Detect which cell encompasses the target text, then output its [X, Y] center coordinate. 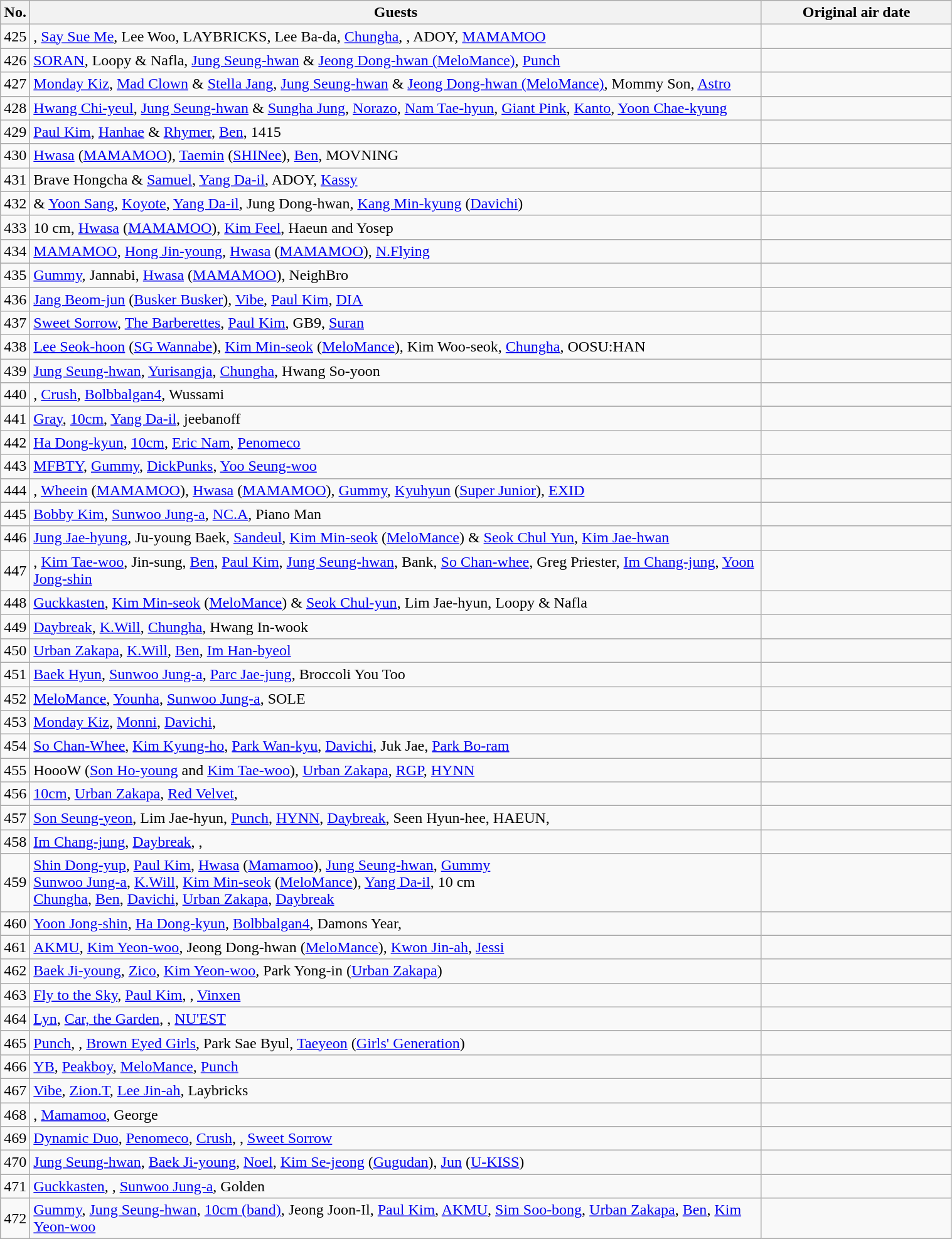
Original air date [856, 13]
MAMAMOO, Hong Jin-young, Hwasa (MAMAMOO), N.Flying [395, 251]
Paul Kim, Hanhae & Rhymer, Ben, 1415 [395, 132]
432 [15, 203]
436 [15, 299]
434 [15, 251]
441 [15, 419]
444 [15, 490]
451 [15, 674]
468 [15, 1114]
Fly to the Sky, Paul Kim, , Vinxen [395, 995]
So Chan-Whee, Kim Kyung-ho, Park Wan-kyu, Davichi, Juk Jae, Park Bo-ram [395, 746]
429 [15, 132]
Monday Kiz, Mad Clown & Stella Jang, Jung Seung-hwan & Jeong Dong-hwan (MeloMance), Mommy Son, Astro [395, 84]
437 [15, 323]
459 [15, 882]
10 cm, Hwasa (MAMAMOO), Kim Feel, Haeun and Yosep [395, 227]
471 [15, 1186]
Bobby Kim, Sunwoo Jung-a, NC.A, Piano Man [395, 514]
No. [15, 13]
10cm, Urban Zakapa, Red Velvet, [395, 794]
426 [15, 60]
Im Chang-jung, Daybreak, , [395, 842]
435 [15, 275]
, Mamamoo, George [395, 1114]
Gummy, Jung Seung-hwan, 10cm (band), Jeong Joon-Il, Paul Kim, AKMU, Sim Soo-bong, Urban Zakapa, Ben, Kim Yeon-woo [395, 1219]
467 [15, 1090]
Gummy, Jannabi, Hwasa (MAMAMOO), NeighBro [395, 275]
453 [15, 722]
Hwang Chi-yeul, Jung Seung-hwan & Sungha Jung, Norazo, Nam Tae-hyun, Giant Pink, Kanto, Yoon Chae-kyung [395, 108]
433 [15, 227]
Punch, , Brown Eyed Girls, Park Sae Byul, Taeyeon (Girls' Generation) [395, 1043]
Sweet Sorrow, The Barberettes, Paul Kim, GB9, Suran [395, 323]
Baek Ji-young, Zico, Kim Yeon-woo, Park Yong-in (Urban Zakapa) [395, 971]
463 [15, 995]
& Yoon Sang, Koyote, Yang Da-il, Jung Dong-hwan, Kang Min-kyung (Davichi) [395, 203]
460 [15, 923]
Jang Beom-jun (Busker Busker), Vibe, Paul Kim, DIA [395, 299]
446 [15, 538]
, Wheein (MAMAMOO), Hwasa (MAMAMOO), Gummy, Kyuhyun (Super Junior), EXID [395, 490]
450 [15, 650]
Gray, 10cm, Yang Da-il, jeebanoff [395, 419]
, Crush, Bolbbalgan4, Wussami [395, 395]
448 [15, 603]
Lyn, Car, the Garden, , NU'EST [395, 1019]
449 [15, 626]
SORAN, Loopy & Nafla, Jung Seung-hwan & Jeong Dong-hwan (MeloMance), Punch [395, 60]
Dynamic Duo, Penomeco, Crush, , Sweet Sorrow [395, 1139]
431 [15, 180]
Guests [395, 13]
447 [15, 570]
462 [15, 971]
469 [15, 1139]
MeloMance, Younha, Sunwoo Jung-a, SOLE [395, 699]
455 [15, 770]
HoooW (Son Ho-young and Kim Tae-woo), Urban Zakapa, RGP, HYNN [395, 770]
Daybreak, K.Will, Chungha, Hwang In-wook [395, 626]
458 [15, 842]
438 [15, 347]
Brave Hongcha & Samuel, Yang Da-il, ADOY, Kassy [395, 180]
, Say Sue Me, Lee Woo, LAYBRICKS, Lee Ba-da, Chungha, , ADOY, MAMAMOO [395, 36]
Yoon Jong-shin, Ha Dong-kyun, Bolbbalgan4, Damons Year, [395, 923]
442 [15, 442]
465 [15, 1043]
428 [15, 108]
440 [15, 395]
472 [15, 1219]
464 [15, 1019]
Guckkasten, Kim Min-seok (MeloMance) & Seok Chul-yun, Lim Jae-hyun, Loopy & Nafla [395, 603]
Son Seung-yeon, Lim Jae-hyun, Punch, HYNN, Daybreak, Seen Hyun-hee, HAEUN, [395, 818]
Vibe, Zion.T, Lee Jin-ah, Laybricks [395, 1090]
Jung Seung-hwan, Yurisangja, Chungha, Hwang So-yoon [395, 371]
MFBTY, Gummy, DickPunks, Yoo Seung-woo [395, 466]
Hwasa (MAMAMOO), Taemin (SHINee), Ben, MOVNING [395, 156]
Ha Dong-kyun, 10cm, Eric Nam, Penomeco [395, 442]
Lee Seok-hoon (SG Wannabe), Kim Min-seok (MeloMance), Kim Woo-seok, Chungha, OOSU:HAN [395, 347]
466 [15, 1066]
439 [15, 371]
456 [15, 794]
, Kim Tae-woo, Jin-sung, Ben, Paul Kim, Jung Seung-hwan, Bank, So Chan-whee, Greg Priester, Im Chang-jung, Yoon Jong-shin [395, 570]
Urban Zakapa, K.Will, Ben, Im Han-byeol [395, 650]
425 [15, 36]
Baek Hyun, Sunwoo Jung-a, Parc Jae-jung, Broccoli You Too [395, 674]
445 [15, 514]
Guckkasten, , Sunwoo Jung-a, Golden [395, 1186]
427 [15, 84]
Monday Kiz, Monni, Davichi, [395, 722]
470 [15, 1162]
454 [15, 746]
443 [15, 466]
AKMU, Kim Yeon-woo, Jeong Dong-hwan (MeloMance), Kwon Jin-ah, Jessi [395, 947]
430 [15, 156]
Jung Jae-hyung, Ju-young Baek, Sandeul, Kim Min-seok (MeloMance) & Seok Chul Yun, Kim Jae-hwan [395, 538]
461 [15, 947]
457 [15, 818]
Jung Seung-hwan, Baek Ji-young, Noel, Kim Se-jeong (Gugudan), Jun (U-KISS) [395, 1162]
YB, Peakboy, MeloMance, Punch [395, 1066]
452 [15, 699]
